Determine the [X, Y] coordinate at the center of the cell enclosing the given text.  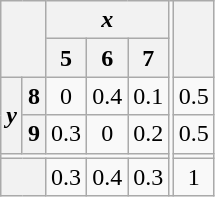
7 [148, 58]
x [108, 20]
5 [66, 58]
8 [34, 96]
0.2 [148, 134]
6 [108, 58]
9 [34, 134]
0.1 [148, 96]
y [12, 115]
1 [194, 177]
